Find where the given text appears and provide that cell's center as (x, y) coordinate. 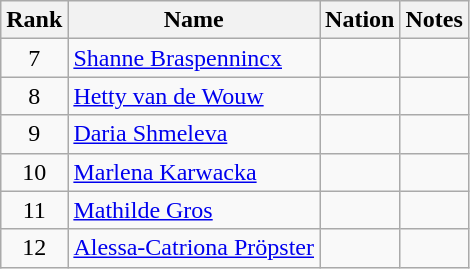
Nation (360, 20)
Marlena Karwacka (194, 172)
Name (194, 20)
10 (34, 172)
7 (34, 58)
12 (34, 248)
Alessa-Catriona Pröpster (194, 248)
Mathilde Gros (194, 210)
8 (34, 96)
11 (34, 210)
Hetty van de Wouw (194, 96)
Shanne Braspennincx (194, 58)
Rank (34, 20)
9 (34, 134)
Notes (434, 20)
Daria Shmeleva (194, 134)
